Locate the cell with the specified text and output its [X, Y] center coordinate. 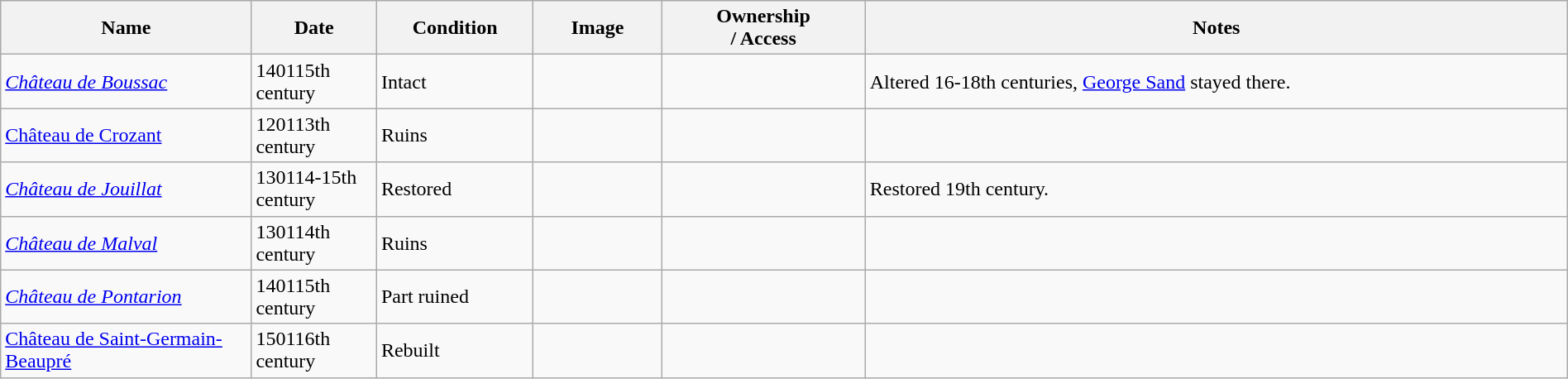
Image [597, 28]
Restored [455, 189]
Date [314, 28]
Rebuilt [455, 351]
Intact [455, 81]
Château de Pontarion [126, 296]
Altered 16-18th centuries, George Sand stayed there. [1216, 81]
Ownership/ Access [763, 28]
130114th century [314, 243]
Château de Crozant [126, 136]
120113th century [314, 136]
Château de Malval [126, 243]
130114-15th century [314, 189]
Part ruined [455, 296]
Restored 19th century. [1216, 189]
Château de Jouillat [126, 189]
Château de Saint-Germain-Beaupré [126, 351]
Condition [455, 28]
Château de Boussac [126, 81]
150116th century [314, 351]
Name [126, 28]
Notes [1216, 28]
